Determine the (X, Y) coordinate at the center of the cell enclosing the given text.  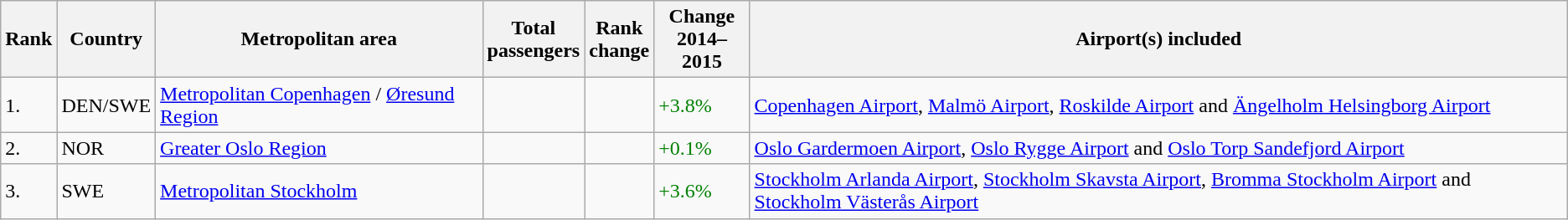
Metropolitan Stockholm (319, 191)
Change2014–2015 (702, 39)
3. (28, 191)
Oslo Gardermoen Airport, Oslo Rygge Airport and Oslo Torp Sandefjord Airport (1158, 148)
SWE (106, 191)
Copenhagen Airport, Malmö Airport, Roskilde Airport and Ängelholm Helsingborg Airport (1158, 105)
Greater Oslo Region (319, 148)
Metropolitan Copenhagen / Øresund Region (319, 105)
Stockholm Arlanda Airport, Stockholm Skavsta Airport, Bromma Stockholm Airport and Stockholm Västerås Airport (1158, 191)
1. (28, 105)
Totalpassengers (534, 39)
Rank (28, 39)
Country (106, 39)
Rankchange (620, 39)
+3.8% (702, 105)
+3.6% (702, 191)
2. (28, 148)
Metropolitan area (319, 39)
DEN/SWE (106, 105)
NOR (106, 148)
+0.1% (702, 148)
Airport(s) included (1158, 39)
